Find where the given text appears and provide that cell's center as [X, Y] coordinate. 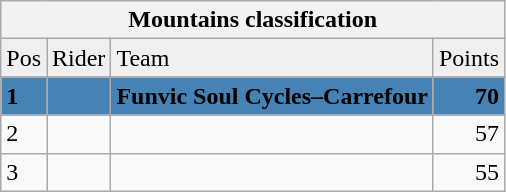
2 [24, 134]
57 [468, 134]
Mountains classification [253, 20]
Points [468, 58]
1 [24, 96]
Pos [24, 58]
55 [468, 172]
Rider [78, 58]
Team [272, 58]
3 [24, 172]
70 [468, 96]
Funvic Soul Cycles–Carrefour [272, 96]
